Return [x, y] of the center of cell containing provided text 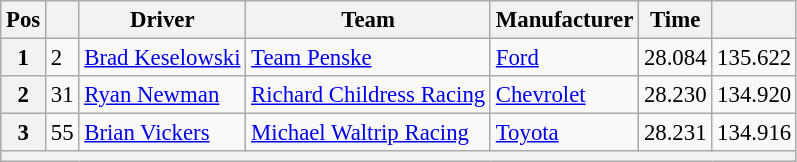
Michael Waltrip Racing [368, 133]
28.231 [676, 133]
Ford [564, 58]
Manufacturer [564, 20]
Driver [162, 20]
Team Penske [368, 58]
1 [24, 58]
31 [62, 95]
134.920 [754, 95]
135.622 [754, 58]
Richard Childress Racing [368, 95]
28.084 [676, 58]
Brad Keselowski [162, 58]
28.230 [676, 95]
55 [62, 133]
Brian Vickers [162, 133]
Chevrolet [564, 95]
3 [24, 133]
Ryan Newman [162, 95]
Team [368, 20]
Pos [24, 20]
Time [676, 20]
Toyota [564, 133]
134.916 [754, 133]
